For the text-containing cell, return its midpoint in (x, y) coordinate format. 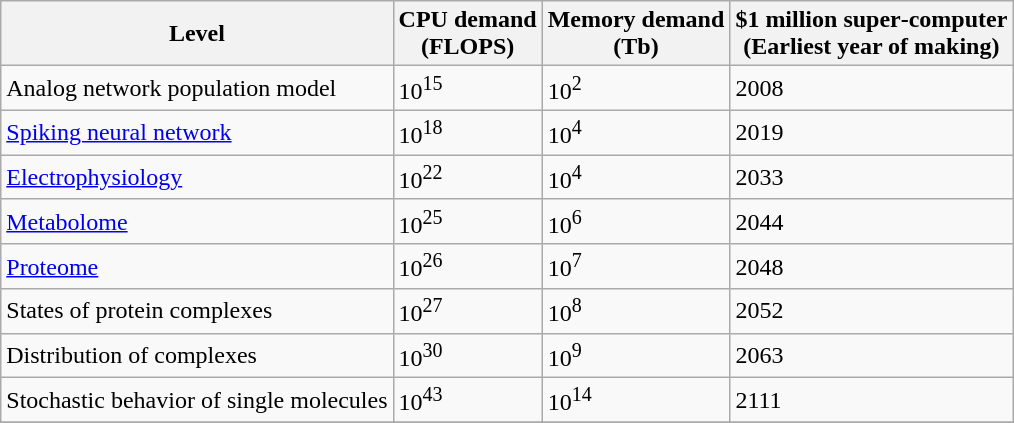
1030 (468, 356)
Memory demand(Tb) (636, 34)
1027 (468, 312)
106 (636, 222)
102 (636, 88)
2052 (872, 312)
2111 (872, 400)
Electrophysiology (197, 178)
1015 (468, 88)
States of protein complexes (197, 312)
2048 (872, 266)
2019 (872, 132)
107 (636, 266)
Spiking neural network (197, 132)
1026 (468, 266)
1018 (468, 132)
2044 (872, 222)
Proteome (197, 266)
1043 (468, 400)
Distribution of complexes (197, 356)
1025 (468, 222)
109 (636, 356)
Analog network population model (197, 88)
Stochastic behavior of single molecules (197, 400)
1022 (468, 178)
2063 (872, 356)
2033 (872, 178)
108 (636, 312)
2008 (872, 88)
Metabolome (197, 222)
$1 million super‐computer(Earliest year of making) (872, 34)
1014 (636, 400)
Level (197, 34)
CPU demand(FLOPS) (468, 34)
